For the text-containing cell, return its midpoint in (X, Y) coordinate format. 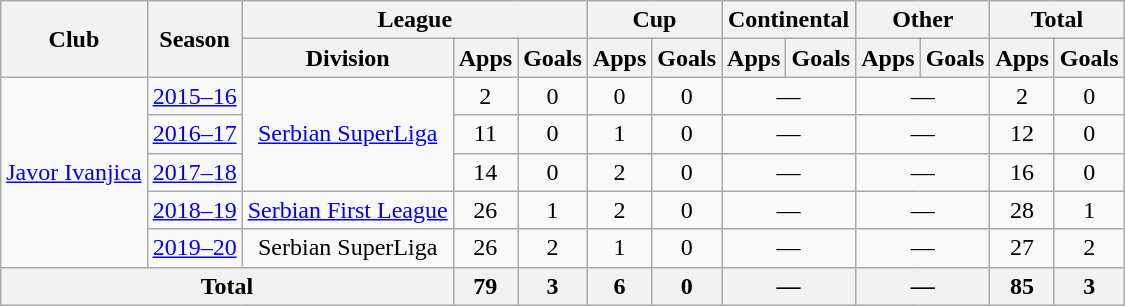
Cup (654, 20)
11 (485, 134)
14 (485, 172)
Season (194, 39)
12 (1022, 134)
6 (619, 286)
Division (348, 58)
85 (1022, 286)
2019–20 (194, 248)
Club (74, 39)
2017–18 (194, 172)
2018–19 (194, 210)
Serbian First League (348, 210)
2015–16 (194, 96)
27 (1022, 248)
2016–17 (194, 134)
79 (485, 286)
Javor Ivanjica (74, 172)
Other (923, 20)
League (414, 20)
28 (1022, 210)
Continental (789, 20)
16 (1022, 172)
